Pinpoint the cell where the given text exists, returning its (x, y) midpoint coordinate. 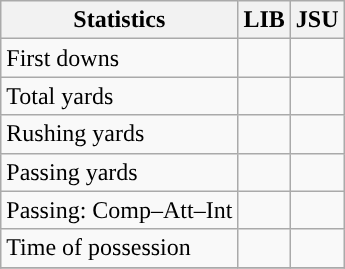
Total yards (120, 96)
Passing yards (120, 172)
Rushing yards (120, 134)
Statistics (120, 20)
Time of possession (120, 248)
LIB (264, 20)
Passing: Comp–Att–Int (120, 210)
JSU (317, 20)
First downs (120, 58)
